Search for the cell housing the specified text and yield its [X, Y] center coordinate. 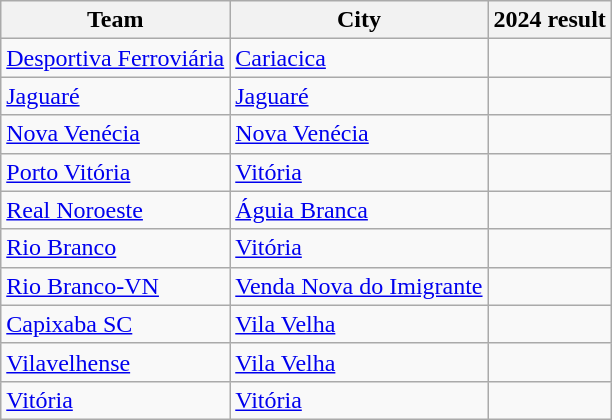
Team [116, 20]
Águia Branca [359, 210]
Rio Branco [116, 248]
Real Noroeste [116, 210]
Capixaba SC [116, 324]
Desportiva Ferroviária [116, 58]
Vilavelhense [116, 362]
Porto Vitória [116, 172]
Venda Nova do Imigrante [359, 286]
City [359, 20]
2024 result [550, 20]
Cariacica [359, 58]
Rio Branco-VN [116, 286]
